Return [x, y] of the center of cell containing provided text 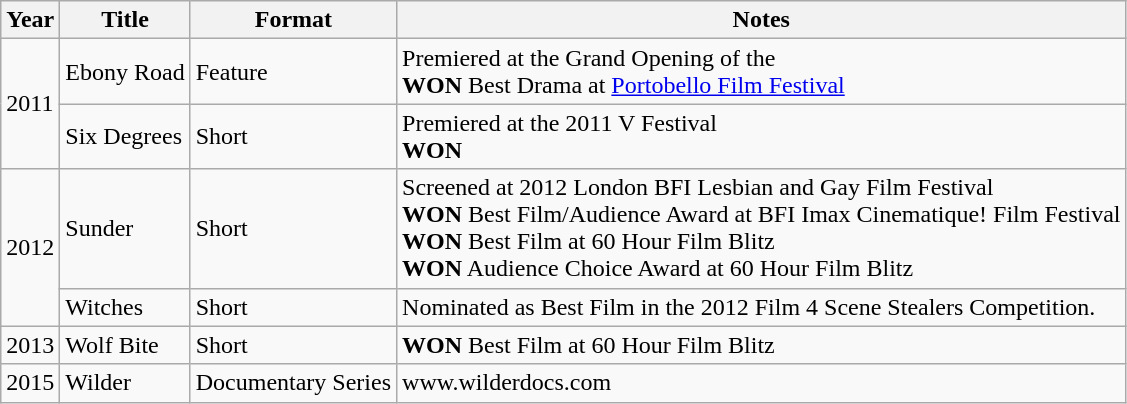
www.wilderdocs.com [762, 383]
Documentary Series [293, 383]
Feature [293, 72]
Year [30, 20]
2011 [30, 104]
Premiered at the 2011 V FestivalWON [762, 136]
WON Best Film at 60 Hour Film Blitz [762, 345]
Nominated as Best Film in the 2012 Film 4 Scene Stealers Competition. [762, 307]
2013 [30, 345]
Six Degrees [125, 136]
Wilder [125, 383]
Ebony Road [125, 72]
2015 [30, 383]
Witches [125, 307]
Format [293, 20]
Sunder [125, 228]
Notes [762, 20]
2012 [30, 248]
Title [125, 20]
Wolf Bite [125, 345]
Premiered at the Grand Opening of the WON Best Drama at Portobello Film Festival [762, 72]
